Scan for the cell matching the given text and deliver its (x, y) coordinate at center. 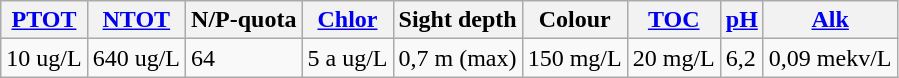
NTOT (136, 20)
20 mg/L (674, 58)
Alk (830, 20)
640 ug/L (136, 58)
Colour (574, 20)
150 mg/L (574, 58)
6,2 (742, 58)
pH (742, 20)
5 a ug/L (348, 58)
0,09 mekv/L (830, 58)
64 (244, 58)
10 ug/L (44, 58)
PTOT (44, 20)
N/P-quota (244, 20)
Sight depth (458, 20)
0,7 m (max) (458, 58)
Chlor (348, 20)
TOC (674, 20)
